Output the (X, Y) coordinate of the center of the cell containing the given text.  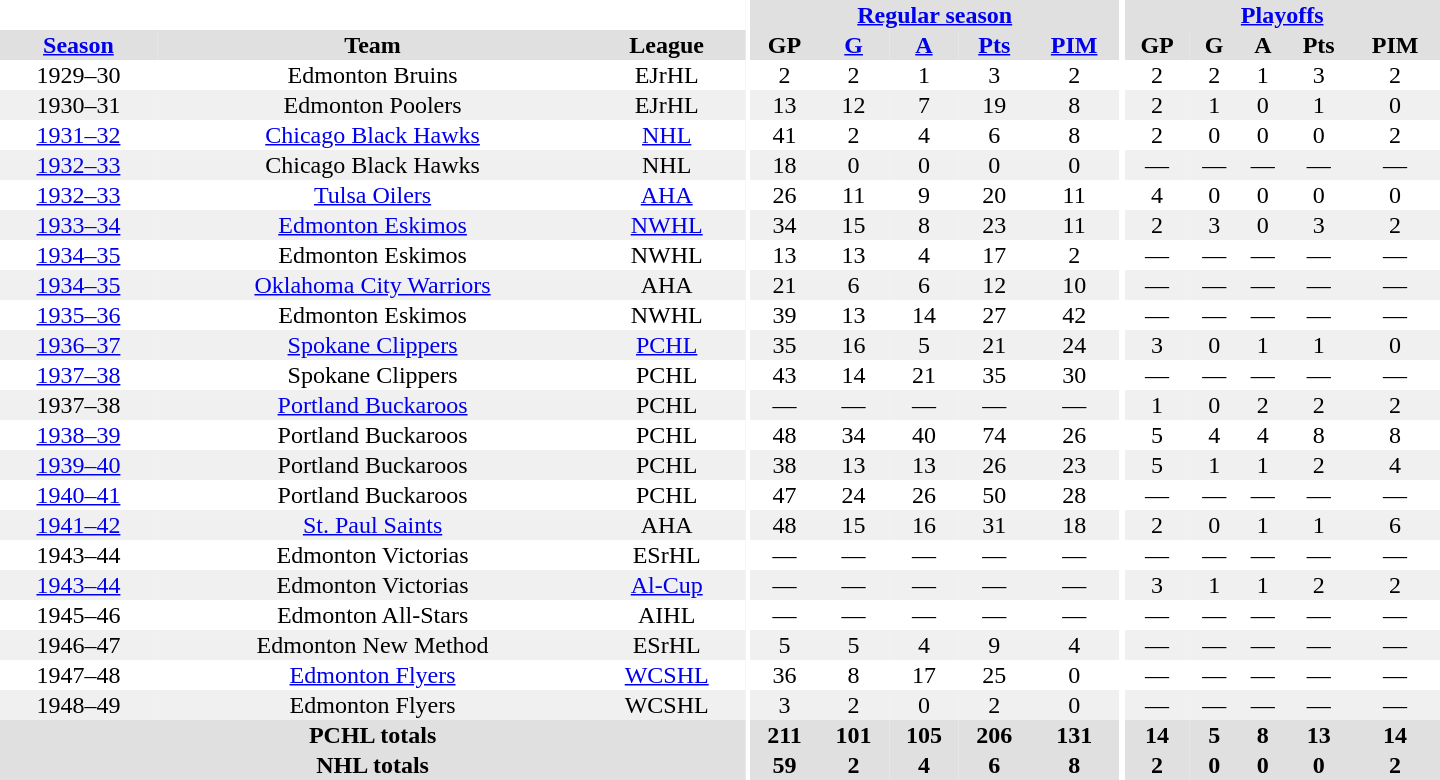
19 (994, 105)
59 (785, 765)
1939–40 (78, 465)
Team (372, 45)
42 (1074, 315)
211 (785, 735)
28 (1074, 495)
Edmonton New Method (372, 645)
1948–49 (78, 705)
20 (994, 195)
206 (994, 735)
38 (785, 465)
1941–42 (78, 525)
Al-Cup (666, 585)
25 (994, 675)
1931–32 (78, 135)
50 (994, 495)
AIHL (666, 615)
St. Paul Saints (372, 525)
1933–34 (78, 225)
1946–47 (78, 645)
7 (924, 105)
43 (785, 375)
Edmonton Bruins (372, 75)
74 (994, 435)
1930–31 (78, 105)
101 (853, 735)
30 (1074, 375)
1929–30 (78, 75)
41 (785, 135)
Season (78, 45)
1935–36 (78, 315)
47 (785, 495)
1936–37 (78, 345)
NHL totals (372, 765)
131 (1074, 735)
Oklahoma City Warriors (372, 285)
1938–39 (78, 435)
39 (785, 315)
36 (785, 675)
1940–41 (78, 495)
League (666, 45)
1945–46 (78, 615)
Tulsa Oilers (372, 195)
10 (1074, 285)
1947–48 (78, 675)
Regular season (935, 15)
27 (994, 315)
31 (994, 525)
PCHL totals (372, 735)
40 (924, 435)
Edmonton Poolers (372, 105)
Playoffs (1282, 15)
Edmonton All-Stars (372, 615)
105 (924, 735)
